Identify which cell holds the provided text, then report its (X, Y) central coordinate. 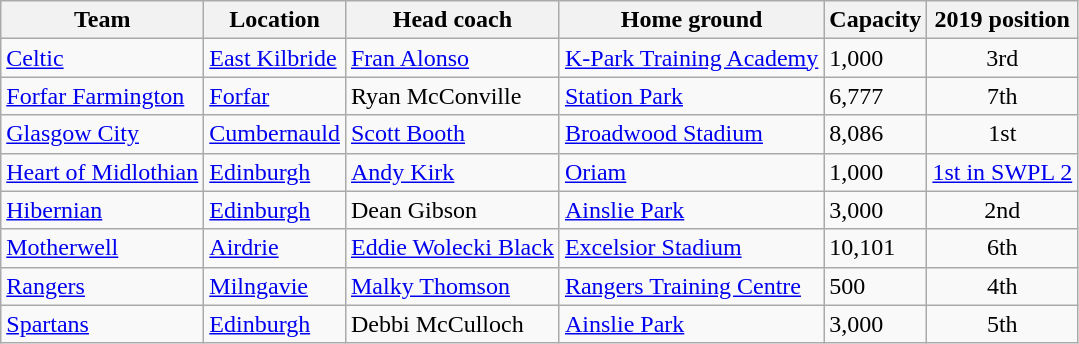
1st (1002, 134)
Location (275, 20)
2nd (1002, 210)
Dean Gibson (452, 210)
500 (876, 286)
Scott Booth (452, 134)
Glasgow City (102, 134)
4th (1002, 286)
Heart of Midlothian (102, 172)
Excelsior Stadium (691, 248)
5th (1002, 324)
Rangers Training Centre (691, 286)
Motherwell (102, 248)
Andy Kirk (452, 172)
Home ground (691, 20)
2019 position (1002, 20)
Milngavie (275, 286)
6th (1002, 248)
Hibernian (102, 210)
Cumbernauld (275, 134)
Head coach (452, 20)
Fran Alonso (452, 58)
10,101 (876, 248)
Rangers (102, 286)
3rd (1002, 58)
Broadwood Stadium (691, 134)
Eddie Wolecki Black (452, 248)
East Kilbride (275, 58)
Celtic (102, 58)
Capacity (876, 20)
6,777 (876, 96)
Spartans (102, 324)
Station Park (691, 96)
7th (1002, 96)
Airdrie (275, 248)
Forfar (275, 96)
8,086 (876, 134)
Malky Thomson (452, 286)
1st in SWPL 2 (1002, 172)
Forfar Farmington (102, 96)
Oriam (691, 172)
Ryan McConville (452, 96)
Team (102, 20)
K-Park Training Academy (691, 58)
Debbi McCulloch (452, 324)
